Return the (X, Y) coordinate for the center point of the cell that contains the specified text.  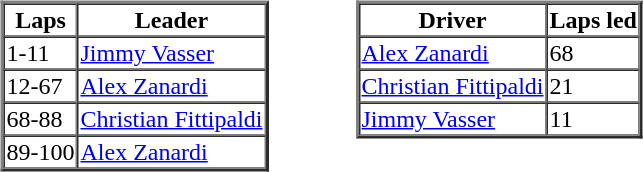
21 (594, 86)
Laps led (594, 20)
12-67 (41, 86)
89-100 (41, 152)
1-11 (41, 52)
Driver (453, 20)
11 (594, 118)
68-88 (41, 118)
Leader (171, 20)
68 (594, 52)
Laps (41, 20)
